Search for the cell housing the specified text and yield its (x, y) center coordinate. 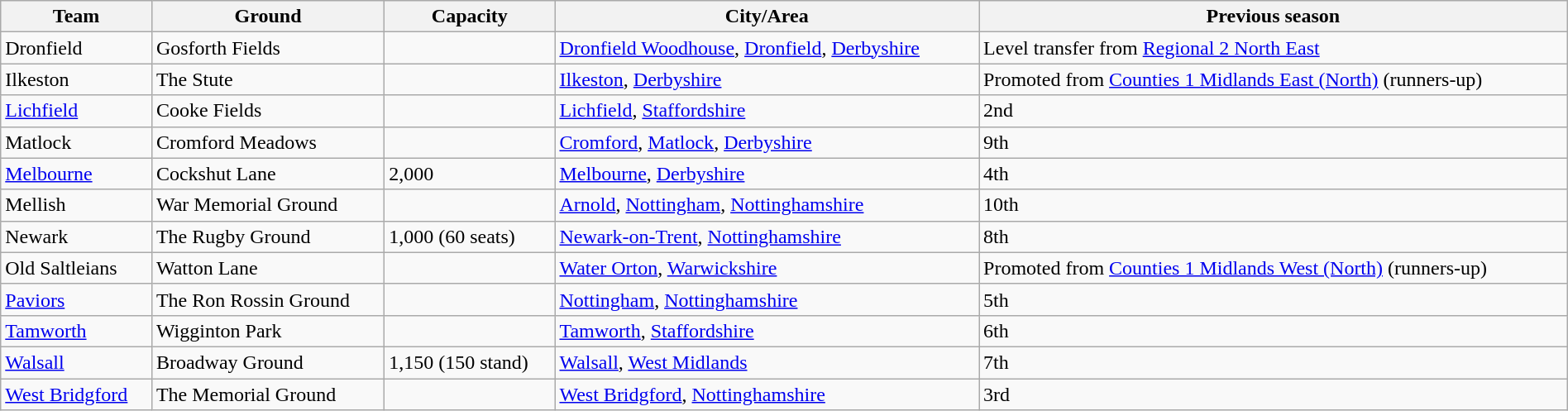
Newark (76, 237)
Ground (268, 17)
Walsall, West Midlands (767, 362)
Team (76, 17)
Melbourne (76, 174)
Ilkeston (76, 79)
Dronfield Woodhouse, Dronfield, Derbyshire (767, 48)
Broadway Ground (268, 362)
Wigginton Park (268, 331)
3rd (1274, 394)
10th (1274, 205)
Promoted from Counties 1 Midlands West (North) (runners-up) (1274, 268)
7th (1274, 362)
Ilkeston, Derbyshire (767, 79)
1,000 (60 seats) (470, 237)
Tamworth, Staffordshire (767, 331)
Previous season (1274, 17)
Cockshut Lane (268, 174)
4th (1274, 174)
2,000 (470, 174)
Old Saltleians (76, 268)
The Ron Rossin Ground (268, 299)
Level transfer from Regional 2 North East (1274, 48)
5th (1274, 299)
Capacity (470, 17)
Water Orton, Warwickshire (767, 268)
The Rugby Ground (268, 237)
Arnold, Nottingham, Nottinghamshire (767, 205)
Promoted from Counties 1 Midlands East (North) (runners-up) (1274, 79)
Nottingham, Nottinghamshire (767, 299)
Dronfield (76, 48)
Lichfield (76, 111)
1,150 (150 stand) (470, 362)
The Memorial Ground (268, 394)
Lichfield, Staffordshire (767, 111)
Cromford Meadows (268, 142)
Tamworth (76, 331)
Matlock (76, 142)
The Stute (268, 79)
9th (1274, 142)
Melbourne, Derbyshire (767, 174)
6th (1274, 331)
Watton Lane (268, 268)
Newark-on-Trent, Nottinghamshire (767, 237)
War Memorial Ground (268, 205)
2nd (1274, 111)
City/Area (767, 17)
Cooke Fields (268, 111)
Mellish (76, 205)
Cromford, Matlock, Derbyshire (767, 142)
West Bridgford, Nottinghamshire (767, 394)
Paviors (76, 299)
Walsall (76, 362)
Gosforth Fields (268, 48)
West Bridgford (76, 394)
8th (1274, 237)
